Find where the given text appears and provide that cell's center as [x, y] coordinate. 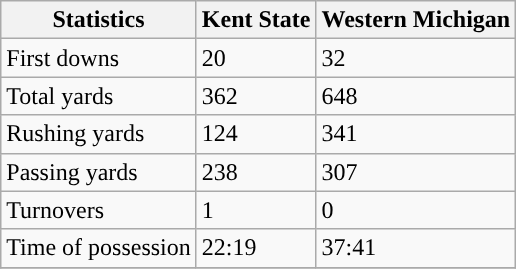
First downs [99, 58]
Statistics [99, 20]
Kent State [256, 20]
648 [416, 96]
32 [416, 58]
Total yards [99, 96]
Western Michigan [416, 20]
Rushing yards [99, 134]
37:41 [416, 248]
1 [256, 210]
Time of possession [99, 248]
0 [416, 210]
362 [256, 96]
20 [256, 58]
341 [416, 134]
124 [256, 134]
22:19 [256, 248]
238 [256, 172]
Passing yards [99, 172]
307 [416, 172]
Turnovers [99, 210]
